Pinpoint the cell where the given text exists, returning its (X, Y) midpoint coordinate. 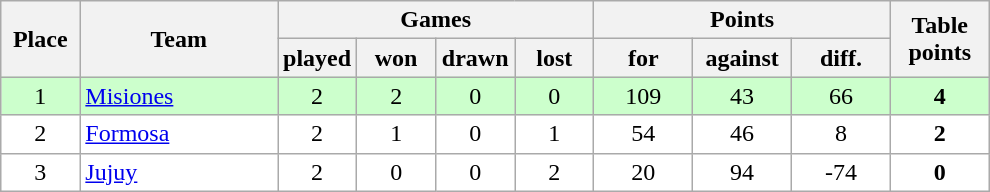
Misiones (179, 96)
Games (436, 20)
Team (179, 39)
Place (40, 39)
20 (644, 172)
4 (940, 96)
-74 (842, 172)
3 (40, 172)
Points (742, 20)
for (644, 58)
lost (554, 58)
8 (842, 134)
66 (842, 96)
Jujuy (179, 172)
43 (742, 96)
Formosa (179, 134)
54 (644, 134)
diff. (842, 58)
Tablepoints (940, 39)
against (742, 58)
played (318, 58)
drawn (476, 58)
46 (742, 134)
109 (644, 96)
won (396, 58)
94 (742, 172)
